Extract the [x, y] coordinate from the center of the cell holding the provided text.  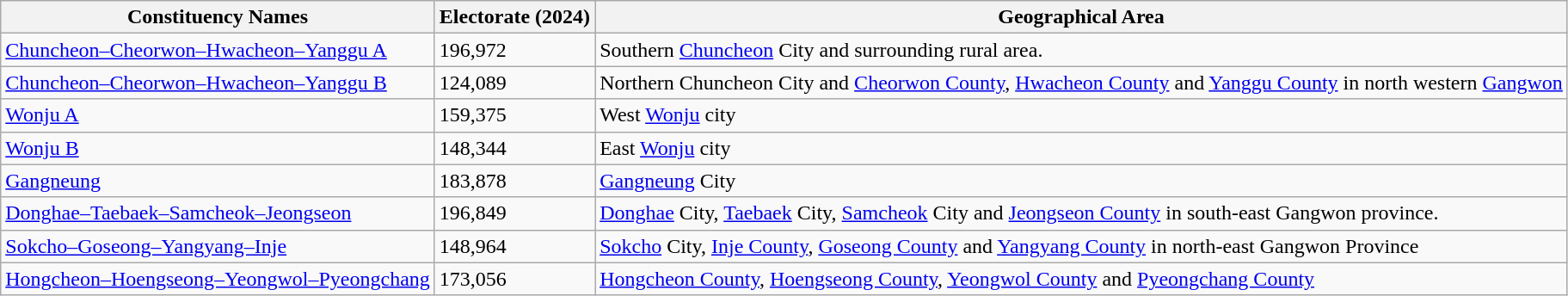
173,056 [514, 279]
124,089 [514, 83]
148,964 [514, 246]
Hongcheon–Hoengseong–Yeongwol–Pyeongchang [218, 279]
Donghae–Taebaek–Samcheok–Jeongseon [218, 213]
183,878 [514, 181]
Hongcheon County, Hoengseong County, Yeongwol County and Pyeongchang County [1082, 279]
Chuncheon–Cheorwon–Hwacheon–Yanggu B [218, 83]
East Wonju city [1082, 148]
West Wonju city [1082, 115]
Southern Chuncheon City and surrounding rural area. [1082, 50]
Constituency Names [218, 17]
Northern Chuncheon City and Cheorwon County, Hwacheon County and Yanggu County in north western Gangwon [1082, 83]
Wonju B [218, 148]
Electorate (2024) [514, 17]
159,375 [514, 115]
Sokcho City, Inje County, Goseong County and Yangyang County in north-east Gangwon Province [1082, 246]
Chuncheon–Cheorwon–Hwacheon–Yanggu A [218, 50]
Gangneung City [1082, 181]
Sokcho–Goseong–Yangyang–Inje [218, 246]
148,344 [514, 148]
Wonju A [218, 115]
196,849 [514, 213]
196,972 [514, 50]
Gangneung [218, 181]
Geographical Area [1082, 17]
Donghae City, Taebaek City, Samcheok City and Jeongseon County in south-east Gangwon province. [1082, 213]
